Detect which cell encompasses the target text, then output its (x, y) center coordinate. 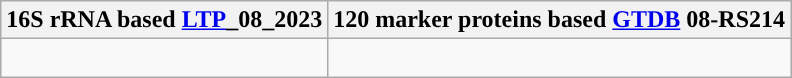
16S rRNA based LTP_08_2023 (164, 20)
120 marker proteins based GTDB 08-RS214 (560, 20)
